Return the [x, y] coordinate for the center point of the cell that contains the specified text.  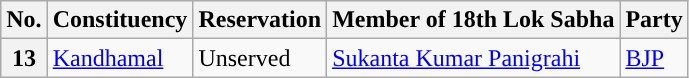
Reservation [260, 20]
Party [654, 20]
Sukanta Kumar Panigrahi [474, 58]
BJP [654, 58]
13 [24, 58]
Unserved [260, 58]
Member of 18th Lok Sabha [474, 20]
No. [24, 20]
Constituency [120, 20]
Kandhamal [120, 58]
